Locate the cell with the specified text and output its [x, y] center coordinate. 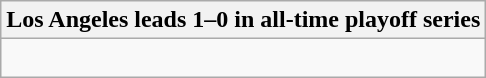
Los Angeles leads 1–0 in all-time playoff series [244, 20]
